From the cell containing the given text, extract its center point as [X, Y] coordinate. 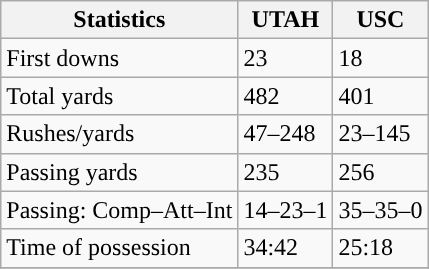
Time of possession [120, 248]
18 [380, 58]
Statistics [120, 20]
First downs [120, 58]
235 [286, 172]
Total yards [120, 96]
14–23–1 [286, 210]
34:42 [286, 248]
25:18 [380, 248]
Rushes/yards [120, 134]
23 [286, 58]
Passing yards [120, 172]
UTAH [286, 20]
USC [380, 20]
482 [286, 96]
23–145 [380, 134]
Passing: Comp–Att–Int [120, 210]
35–35–0 [380, 210]
256 [380, 172]
401 [380, 96]
47–248 [286, 134]
